Return (x, y) of the center of cell containing provided text 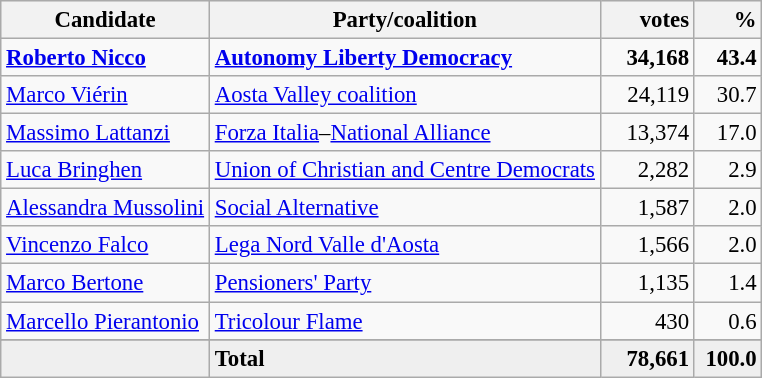
0.6 (728, 321)
Marcello Pierantonio (106, 321)
Forza Italia–National Alliance (404, 133)
Social Alternative (404, 208)
1,587 (647, 208)
Lega Nord Valle d'Aosta (404, 245)
2,282 (647, 170)
Roberto Nicco (106, 58)
Marco Viérin (106, 95)
34,168 (647, 58)
Candidate (106, 20)
Marco Bertone (106, 283)
1.4 (728, 283)
Union of Christian and Centre Democrats (404, 170)
Autonomy Liberty Democracy (404, 58)
1,135 (647, 283)
2.9 (728, 170)
430 (647, 321)
24,119 (647, 95)
17.0 (728, 133)
43.4 (728, 58)
Alessandra Mussolini (106, 208)
Tricolour Flame (404, 321)
13,374 (647, 133)
Massimo Lattanzi (106, 133)
Aosta Valley coalition (404, 95)
votes (647, 20)
1,566 (647, 245)
Luca Bringhen (106, 170)
Pensioners' Party (404, 283)
100.0 (728, 358)
78,661 (647, 358)
30.7 (728, 95)
Total (404, 358)
Vincenzo Falco (106, 245)
% (728, 20)
Party/coalition (404, 20)
